Search for the cell housing the specified text and yield its (x, y) center coordinate. 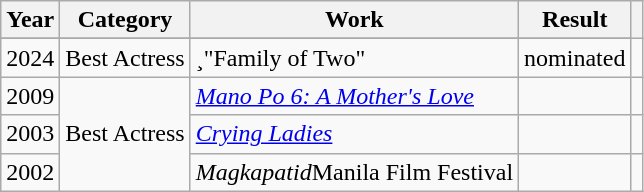
nominated (575, 58)
¸"Family of Two" (354, 58)
Mano Po 6: A Mother's Love (354, 96)
Year (30, 20)
MagkapatidManila Film Festival (354, 172)
Category (125, 20)
Result (575, 20)
2009 (30, 96)
2024 (30, 58)
Work (354, 20)
2002 (30, 172)
Crying Ladies (354, 134)
2003 (30, 134)
